Detect which cell encompasses the target text, then output its (x, y) center coordinate. 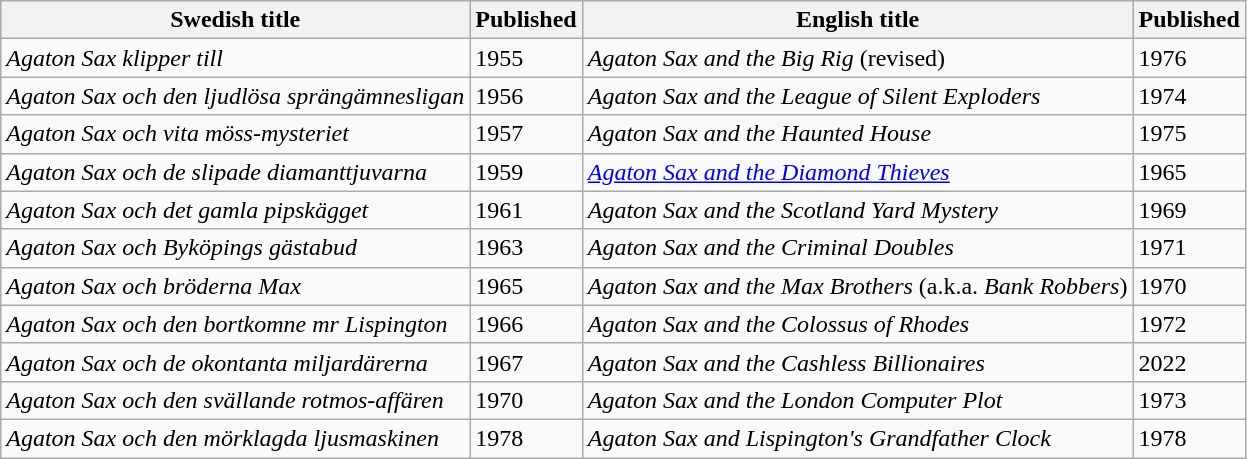
Agaton Sax klipper till (236, 58)
Agaton Sax och de okontanta miljardärerna (236, 362)
1975 (1189, 134)
Agaton Sax and the Max Brothers (a.k.a. Bank Robbers) (858, 286)
Agaton Sax och den mörklagda ljusmaskinen (236, 438)
Agaton Sax och den bortkomne mr Lispington (236, 324)
1957 (526, 134)
Agaton Sax and the Scotland Yard Mystery (858, 210)
Agaton Sax och det gamla pipskägget (236, 210)
1973 (1189, 400)
1959 (526, 172)
Agaton Sax och vita möss-mysteriet (236, 134)
1963 (526, 248)
Agaton Sax and the Colossus of Rhodes (858, 324)
Agaton Sax och den svällande rotmos-affären (236, 400)
1955 (526, 58)
1976 (1189, 58)
1961 (526, 210)
1956 (526, 96)
Agaton Sax and the London Computer Plot (858, 400)
Agaton Sax and the Criminal Doubles (858, 248)
1974 (1189, 96)
Swedish title (236, 20)
Agaton Sax och den ljudlösa sprängämnesligan (236, 96)
Agaton Sax and the Big Rig (revised) (858, 58)
English title (858, 20)
2022 (1189, 362)
1972 (1189, 324)
1971 (1189, 248)
1969 (1189, 210)
Agaton Sax och bröderna Max (236, 286)
Agaton Sax and the Diamond Thieves (858, 172)
Agaton Sax and the Haunted House (858, 134)
1967 (526, 362)
Agaton Sax and Lispington's Grandfather Clock (858, 438)
Agaton Sax och Byköpings gästabud (236, 248)
Agaton Sax och de slipade diamanttjuvarna (236, 172)
Agaton Sax and the League of Silent Exploders (858, 96)
Agaton Sax and the Cashless Billionaires (858, 362)
1966 (526, 324)
